Detect which cell encompasses the target text, then output its (X, Y) center coordinate. 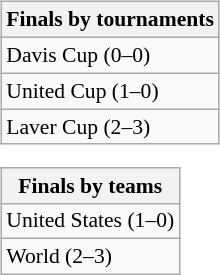
World (2–3) (90, 257)
Davis Cup (0–0) (110, 55)
United States (1–0) (90, 221)
Finals by teams (90, 185)
Laver Cup (2–3) (110, 127)
United Cup (1–0) (110, 91)
Finals by tournaments (110, 20)
